Identify which cell holds the provided text, then report its (X, Y) central coordinate. 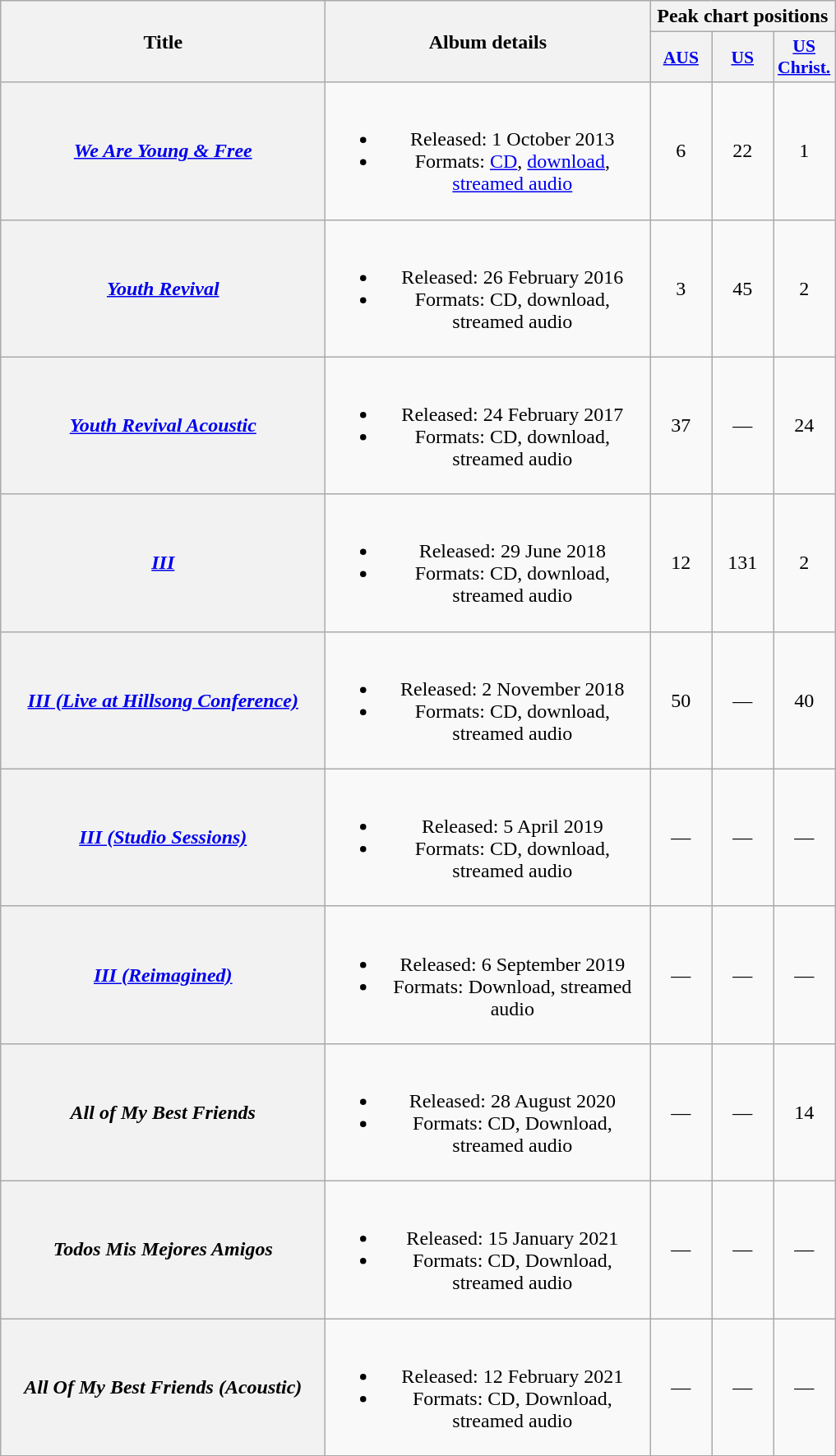
Released: 6 September 2019Formats: Download, streamed audio (488, 975)
All Of My Best Friends (Acoustic) (163, 1388)
22 (743, 151)
Title (163, 41)
III (Studio Sessions) (163, 837)
Todos Mis Mejores Amigos (163, 1250)
50 (681, 700)
Album details (488, 41)
Released: 26 February 2016Formats: CD, download, streamed audio (488, 288)
Released: 12 February 2021Formats: CD, Download, streamed audio (488, 1388)
We Are Young & Free (163, 151)
Released: 29 June 2018Formats: CD, download, streamed audio (488, 562)
Peak chart positions (743, 16)
37 (681, 426)
AUS (681, 58)
12 (681, 562)
131 (743, 562)
USChrist. (804, 58)
Youth Revival Acoustic (163, 426)
Youth Revival (163, 288)
All of My Best Friends (163, 1112)
45 (743, 288)
Released: 24 February 2017Formats: CD, download, streamed audio (488, 426)
III (Live at Hillsong Conference) (163, 700)
Released: 28 August 2020Formats: CD, Download, streamed audio (488, 1112)
Released: 2 November 2018Formats: CD, download, streamed audio (488, 700)
6 (681, 151)
24 (804, 426)
1 (804, 151)
Released: 1 October 2013Formats: CD, download, streamed audio (488, 151)
III (Reimagined) (163, 975)
14 (804, 1112)
US (743, 58)
40 (804, 700)
Released: 5 April 2019Formats: CD, download, streamed audio (488, 837)
III (163, 562)
Released: 15 January 2021Formats: CD, Download, streamed audio (488, 1250)
3 (681, 288)
